Provide the [X, Y] coordinate of the cell's center where the given text is located.  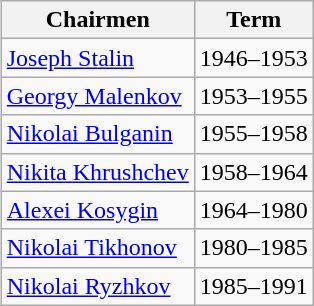
Nikolai Tikhonov [98, 248]
Georgy Malenkov [98, 96]
1958–1964 [254, 172]
1985–1991 [254, 286]
Nikolai Bulganin [98, 134]
Joseph Stalin [98, 58]
Alexei Kosygin [98, 210]
Nikita Khrushchev [98, 172]
1955–1958 [254, 134]
1964–1980 [254, 210]
Chairmen [98, 20]
1953–1955 [254, 96]
1980–1985 [254, 248]
Term [254, 20]
1946–1953 [254, 58]
Nikolai Ryzhkov [98, 286]
